Detect which cell encompasses the target text, then output its (x, y) center coordinate. 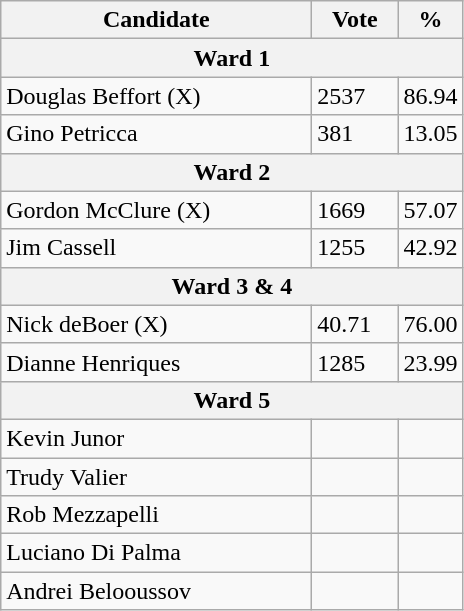
Douglas Beffort (X) (156, 96)
Trudy Valier (156, 477)
Gino Petricca (156, 134)
Gordon McClure (X) (156, 210)
86.94 (430, 96)
Andrei Belooussov (156, 591)
381 (355, 134)
23.99 (430, 362)
42.92 (430, 248)
Kevin Junor (156, 438)
Ward 5 (232, 400)
Ward 3 & 4 (232, 286)
1255 (355, 248)
Candidate (156, 20)
Nick deBoer (X) (156, 324)
Ward 1 (232, 58)
57.07 (430, 210)
Jim Cassell (156, 248)
Rob Mezzapelli (156, 515)
2537 (355, 96)
Luciano Di Palma (156, 553)
% (430, 20)
Vote (355, 20)
1669 (355, 210)
Dianne Henriques (156, 362)
1285 (355, 362)
13.05 (430, 134)
Ward 2 (232, 172)
76.00 (430, 324)
40.71 (355, 324)
